For the text-containing cell, return its midpoint in [X, Y] coordinate format. 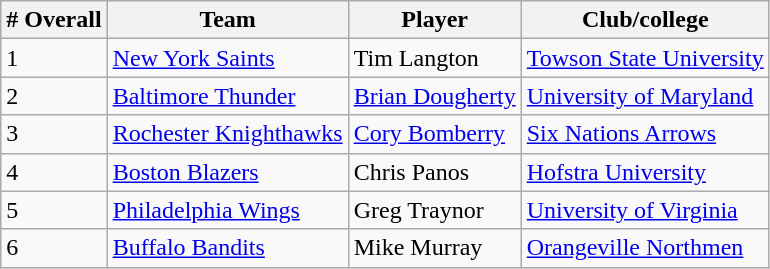
Team [228, 20]
3 [54, 134]
Player [434, 20]
Brian Dougherty [434, 96]
5 [54, 210]
Philadelphia Wings [228, 210]
Chris Panos [434, 172]
Greg Traynor [434, 210]
4 [54, 172]
Mike Murray [434, 248]
Boston Blazers [228, 172]
Baltimore Thunder [228, 96]
Six Nations Arrows [645, 134]
Tim Langton [434, 58]
Hofstra University [645, 172]
1 [54, 58]
University of Maryland [645, 96]
6 [54, 248]
# Overall [54, 20]
University of Virginia [645, 210]
Club/college [645, 20]
2 [54, 96]
Buffalo Bandits [228, 248]
Orangeville Northmen [645, 248]
Towson State University [645, 58]
Rochester Knighthawks [228, 134]
New York Saints [228, 58]
Cory Bomberry [434, 134]
